Return [x, y] of the center of cell containing provided text 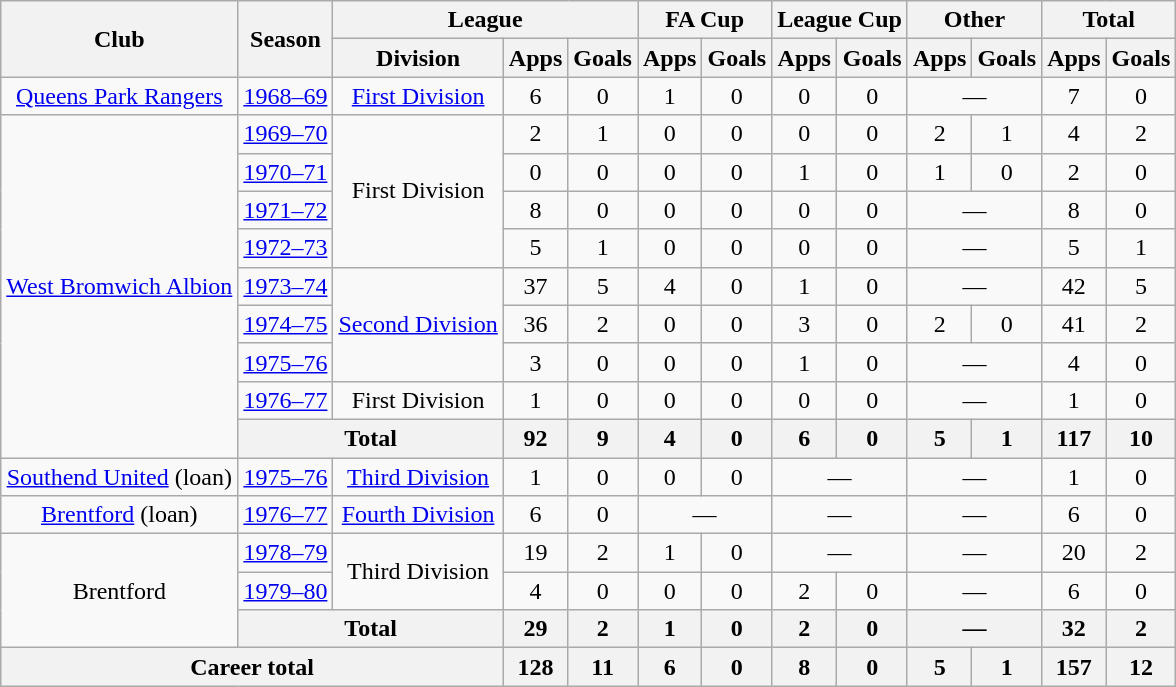
1974–75 [286, 324]
36 [535, 324]
11 [603, 667]
20 [1074, 553]
Club [120, 39]
1969–70 [286, 134]
157 [1074, 667]
1973–74 [286, 286]
League Cup [840, 20]
Division [418, 58]
1971–72 [286, 210]
1972–73 [286, 248]
128 [535, 667]
1968–69 [286, 96]
FA Cup [705, 20]
37 [535, 286]
10 [1141, 438]
7 [1074, 96]
1979–80 [286, 591]
41 [1074, 324]
Brentford (loan) [120, 515]
Season [286, 39]
29 [535, 629]
12 [1141, 667]
32 [1074, 629]
Queens Park Rangers [120, 96]
Fourth Division [418, 515]
West Bromwich Albion [120, 286]
1970–71 [286, 172]
League [486, 20]
92 [535, 438]
Career total [252, 667]
Second Division [418, 324]
117 [1074, 438]
19 [535, 553]
42 [1074, 286]
Southend United (loan) [120, 477]
1978–79 [286, 553]
Brentford [120, 591]
9 [603, 438]
Other [974, 20]
